Pinpoint the cell where the given text exists, returning its [X, Y] midpoint coordinate. 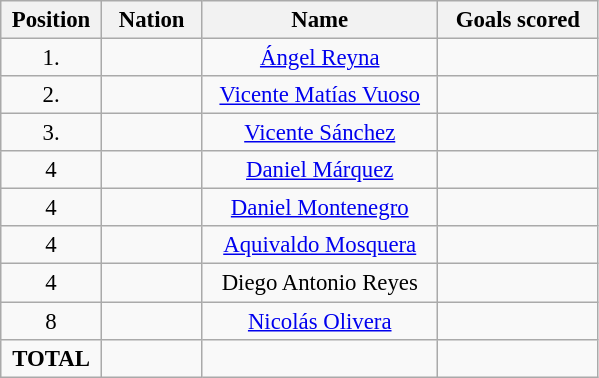
Vicente Sánchez [320, 133]
Aquivaldo Mosquera [320, 245]
Nation [152, 20]
Daniel Márquez [320, 170]
Ángel Reyna [320, 58]
2. [52, 95]
1. [52, 58]
Nicolás Olivera [320, 321]
8 [52, 321]
Goals scored [518, 20]
Name [320, 20]
Daniel Montenegro [320, 208]
Diego Antonio Reyes [320, 283]
TOTAL [52, 358]
Vicente Matías Vuoso [320, 95]
Position [52, 20]
3. [52, 133]
